Capture the cell that displays the provided text and extract its (X, Y) central coordinate. 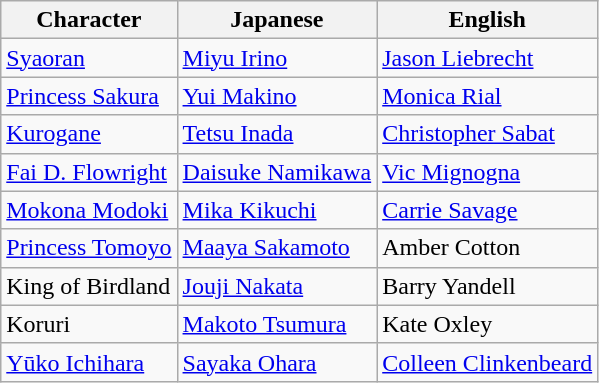
Vic Mignogna (488, 172)
Colleen Clinkenbeard (488, 362)
Princess Tomoyo (89, 248)
Jouji Nakata (277, 286)
Kurogane (89, 134)
Mokona Modoki (89, 210)
Mika Kikuchi (277, 210)
King of Birdland (89, 286)
Princess Sakura (89, 96)
Japanese (277, 20)
Yūko Ichihara (89, 362)
Amber Cotton (488, 248)
Tetsu Inada (277, 134)
Syaoran (89, 58)
Kate Oxley (488, 324)
Character (89, 20)
Miyu Irino (277, 58)
Daisuke Namikawa (277, 172)
Fai D. Flowright (89, 172)
Carrie Savage (488, 210)
Christopher Sabat (488, 134)
Monica Rial (488, 96)
Sayaka Ohara (277, 362)
Koruri (89, 324)
Maaya Sakamoto (277, 248)
English (488, 20)
Jason Liebrecht (488, 58)
Barry Yandell (488, 286)
Yui Makino (277, 96)
Makoto Tsumura (277, 324)
